Pinpoint the cell where the given text exists, returning its (X, Y) midpoint coordinate. 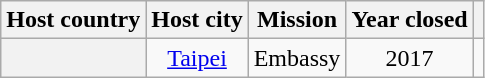
Host city (197, 20)
Host country (74, 20)
Year closed (410, 20)
Taipei (197, 58)
Mission (297, 20)
Embassy (297, 58)
2017 (410, 58)
